Return [x, y] of the center of cell containing provided text 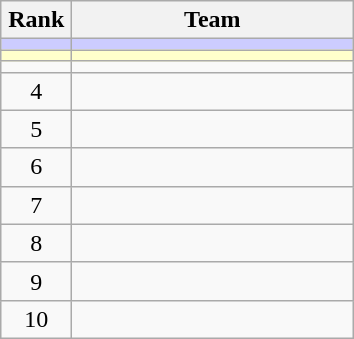
4 [36, 91]
10 [36, 319]
7 [36, 205]
8 [36, 243]
Rank [36, 20]
9 [36, 281]
Team [212, 20]
5 [36, 129]
6 [36, 167]
